Find where the given text appears and provide that cell's center as (x, y) coordinate. 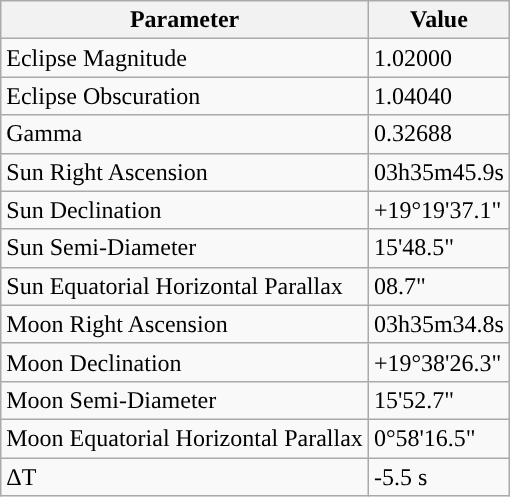
Sun Semi-Diameter (185, 248)
+19°19'37.1" (438, 210)
1.04040 (438, 96)
Sun Right Ascension (185, 172)
Eclipse Magnitude (185, 58)
-5.5 s (438, 477)
Value (438, 20)
1.02000 (438, 58)
0°58'16.5" (438, 438)
Eclipse Obscuration (185, 96)
Sun Equatorial Horizontal Parallax (185, 286)
Moon Equatorial Horizontal Parallax (185, 438)
Moon Semi-Diameter (185, 400)
0.32688 (438, 134)
ΔT (185, 477)
+19°38'26.3" (438, 362)
15'48.5" (438, 248)
03h35m34.8s (438, 324)
Gamma (185, 134)
03h35m45.9s (438, 172)
08.7" (438, 286)
Moon Right Ascension (185, 324)
15'52.7" (438, 400)
Sun Declination (185, 210)
Parameter (185, 20)
Moon Declination (185, 362)
